Search for the cell housing the specified text and yield its [X, Y] center coordinate. 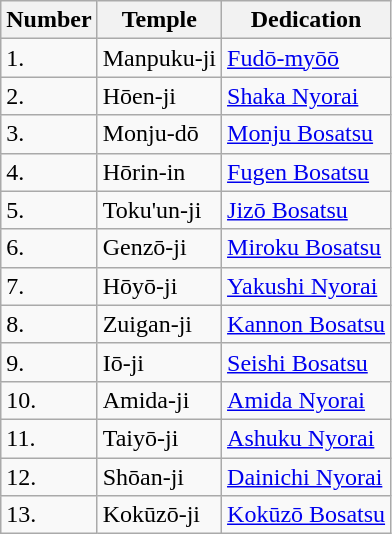
9. [49, 362]
Monju-dō [159, 134]
Kokūzō Bosatsu [306, 515]
Fudō-myōō [306, 58]
Hōrin-in [159, 172]
3. [49, 134]
13. [49, 515]
Miroku Bosatsu [306, 248]
6. [49, 248]
11. [49, 438]
2. [49, 96]
Jizō Bosatsu [306, 210]
Toku'un-ji [159, 210]
Dainichi Nyorai [306, 477]
7. [49, 286]
Shaka Nyorai [306, 96]
10. [49, 400]
Seishi Bosatsu [306, 362]
Shōan-ji [159, 477]
Iō-ji [159, 362]
Hōen-ji [159, 96]
Taiyō-ji [159, 438]
Temple [159, 20]
Zuigan-ji [159, 324]
Kannon Bosatsu [306, 324]
Monju Bosatsu [306, 134]
Number [49, 20]
1. [49, 58]
12. [49, 477]
Genzō-ji [159, 248]
Yakushi Nyorai [306, 286]
Hōyō-ji [159, 286]
Manpuku-ji [159, 58]
Dedication [306, 20]
Amida Nyorai [306, 400]
Amida-ji [159, 400]
4. [49, 172]
Kokūzō-ji [159, 515]
5. [49, 210]
Fugen Bosatsu [306, 172]
Ashuku Nyorai [306, 438]
8. [49, 324]
